Determine the (x, y) coordinate at the center of the cell enclosing the given text.  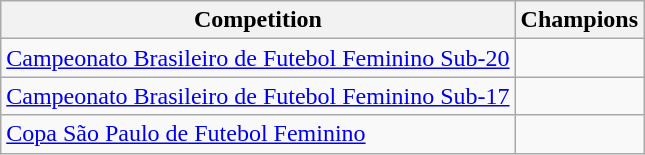
Campeonato Brasileiro de Futebol Feminino Sub-17 (258, 96)
Copa São Paulo de Futebol Feminino (258, 134)
Champions (579, 20)
Campeonato Brasileiro de Futebol Feminino Sub-20 (258, 58)
Competition (258, 20)
